Search for the cell housing the specified text and yield its (x, y) center coordinate. 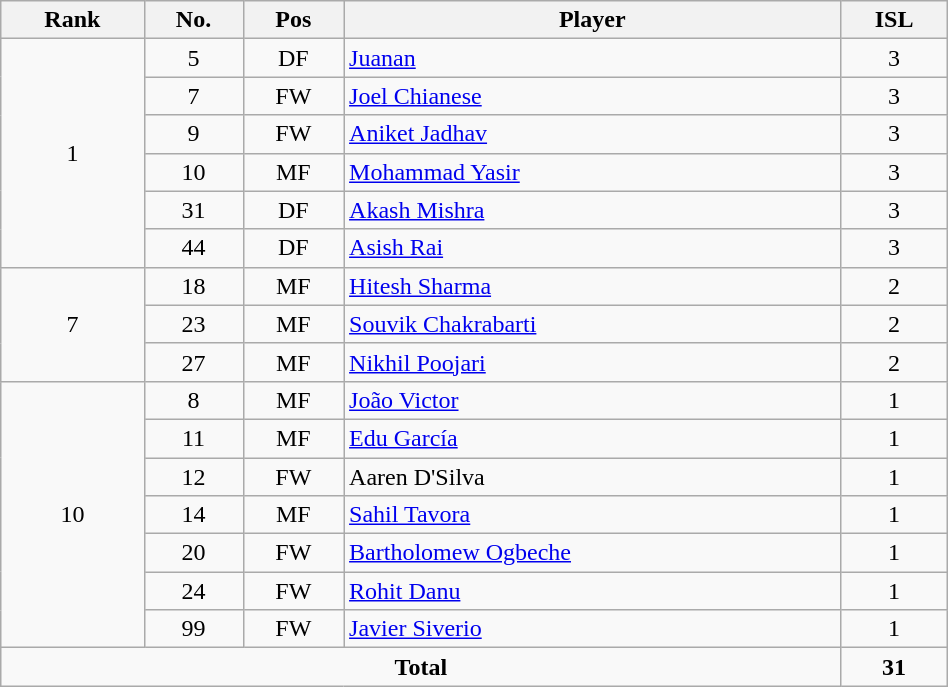
João Victor (592, 400)
Rank (72, 20)
12 (194, 477)
5 (194, 58)
Edu García (592, 438)
11 (194, 438)
ISL (894, 20)
Nikhil Poojari (592, 362)
Juanan (592, 58)
Bartholomew Ogbeche (592, 553)
Mohammad Yasir (592, 172)
24 (194, 591)
Hitesh Sharma (592, 286)
Rohit Danu (592, 591)
Joel Chianese (592, 96)
Asish Rai (592, 248)
Sahil Tavora (592, 515)
18 (194, 286)
Aniket Jadhav (592, 134)
Total (421, 667)
44 (194, 248)
Javier Siverio (592, 629)
Player (592, 20)
8 (194, 400)
23 (194, 324)
99 (194, 629)
20 (194, 553)
Pos (293, 20)
14 (194, 515)
Akash Mishra (592, 210)
Aaren D'Silva (592, 477)
27 (194, 362)
9 (194, 134)
No. (194, 20)
Souvik Chakrabarti (592, 324)
